Detect which cell encompasses the target text, then output its (x, y) center coordinate. 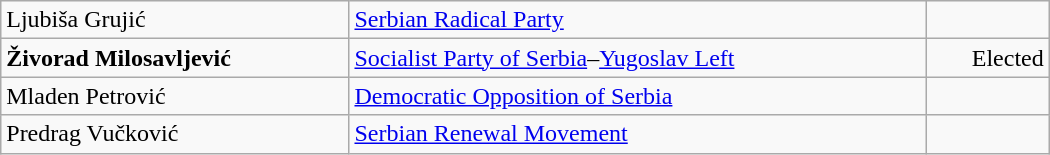
Elected (988, 58)
Serbian Renewal Movement (638, 134)
Mladen Petrović (175, 96)
Ljubiša Grujić (175, 20)
Serbian Radical Party (638, 20)
Živorad Milosavljević (175, 58)
Predrag Vučković (175, 134)
Socialist Party of Serbia–Yugoslav Left (638, 58)
Democratic Opposition of Serbia (638, 96)
